Return (x, y) of the center of cell containing provided text 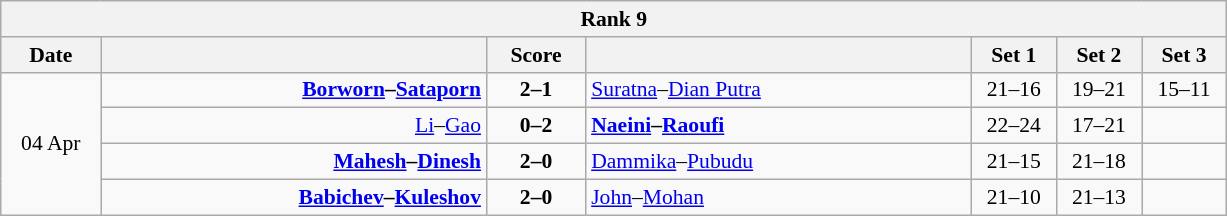
Set 1 (1014, 55)
2–1 (536, 90)
21–13 (1098, 197)
0–2 (536, 126)
21–16 (1014, 90)
22–24 (1014, 126)
Mahesh–Dinesh (294, 162)
Naeini–Raoufi (778, 126)
17–21 (1098, 126)
Rank 9 (614, 19)
Score (536, 55)
Set 3 (1184, 55)
15–11 (1184, 90)
Li–Gao (294, 126)
Date (51, 55)
Suratna–Dian Putra (778, 90)
04 Apr (51, 143)
Babichev–Kuleshov (294, 197)
Dammika–Pubudu (778, 162)
21–10 (1014, 197)
Set 2 (1098, 55)
21–18 (1098, 162)
Borworn–Sataporn (294, 90)
19–21 (1098, 90)
John–Mohan (778, 197)
21–15 (1014, 162)
